Pinpoint the cell where the given text exists, returning its [X, Y] midpoint coordinate. 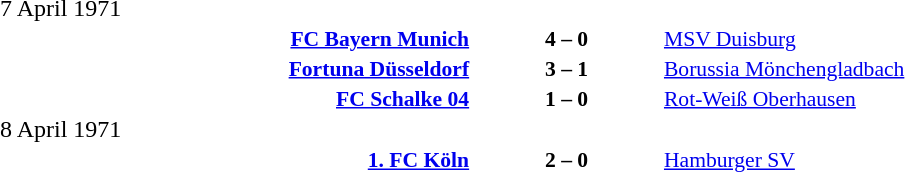
3 – 1 [566, 68]
4 – 0 [566, 38]
1 – 0 [566, 98]
